Scan for the cell matching the given text and deliver its [X, Y] coordinate at center. 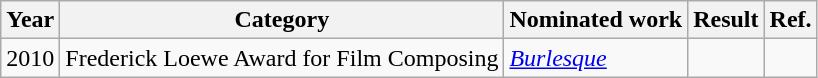
Result [726, 20]
Ref. [790, 20]
Category [282, 20]
Year [30, 20]
Frederick Loewe Award for Film Composing [282, 58]
Burlesque [596, 58]
2010 [30, 58]
Nominated work [596, 20]
